Provide the (X, Y) coordinate of the cell's center where the given text is located.  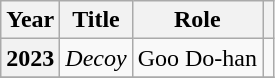
Year (30, 20)
2023 (30, 58)
Title (96, 20)
Goo Do-han (197, 58)
Role (197, 20)
Decoy (96, 58)
